Scan for the cell matching the given text and deliver its [x, y] coordinate at center. 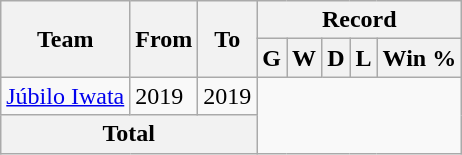
Record [360, 20]
To [228, 39]
G [272, 58]
Júbilo Iwata [66, 96]
Team [66, 39]
W [304, 58]
L [364, 58]
Total [129, 134]
From [164, 39]
D [336, 58]
Win % [420, 58]
